Return the [x, y] coordinate for the center point of the cell that contains the specified text.  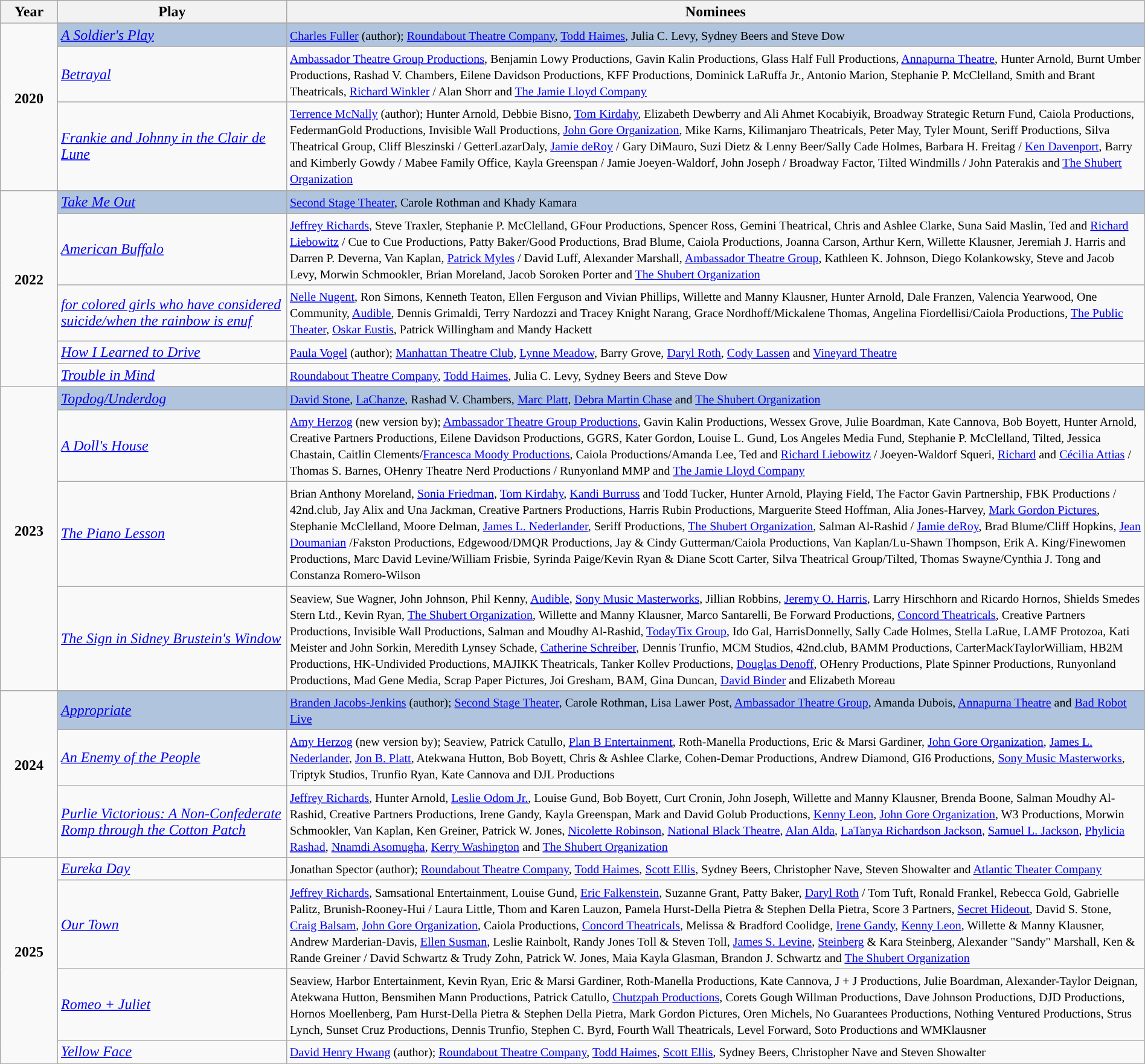
How I Learned to Drive [172, 352]
Paula Vogel (author); Manhattan Theatre Club, Lynne Meadow, Barry Grove, Daryl Roth, Cody Lassen and Vineyard Theatre [715, 352]
Charles Fuller (author); Roundabout Theatre Company, Todd Haimes, Julia C. Levy, Sydney Beers and Steve Dow [715, 35]
An Enemy of the People [172, 758]
Nominees [715, 12]
Our Town [172, 925]
2025 [29, 960]
The Sign in Sidney Brustein's Window [172, 638]
Eureka Day [172, 869]
Romeo + Juliet [172, 1005]
Purlie Victorious: A Non-Confederate Romp through the Cotton Patch [172, 821]
for colored girls who have considered suicide/when the rainbow is enuf [172, 313]
Roundabout Theatre Company, Todd Haimes, Julia C. Levy, Sydney Beers and Steve Dow [715, 375]
A Soldier's Play [172, 35]
A Doll's House [172, 446]
The Piano Lesson [172, 534]
2024 [29, 774]
2022 [29, 289]
Appropriate [172, 710]
2023 [29, 539]
Betrayal [172, 74]
Take Me Out [172, 202]
David Henry Hwang (author); Roundabout Theatre Company, Todd Haimes, Scott Ellis, Sydney Beers, Christopher Nave and Steven Showalter [715, 1052]
Second Stage Theater, Carole Rothman and Khady Kamara [715, 202]
David Stone, LaChanze, Rashad V. Chambers, Marc Platt, Debra Martin Chase and The Shubert Organization [715, 398]
Play [172, 12]
Yellow Face [172, 1052]
American Buffalo [172, 249]
2020 [29, 107]
Frankie and Johnny in the Clair de Lune [172, 146]
Trouble in Mind [172, 375]
Topdog/Underdog [172, 398]
Year [29, 12]
